For the text-containing cell, return its midpoint in (X, Y) coordinate format. 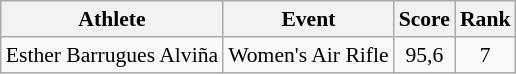
Esther Barrugues Alviña (112, 55)
95,6 (424, 55)
Women's Air Rifle (308, 55)
Score (424, 19)
Event (308, 19)
Rank (486, 19)
7 (486, 55)
Athlete (112, 19)
